Return [X, Y] of the center of cell containing provided text 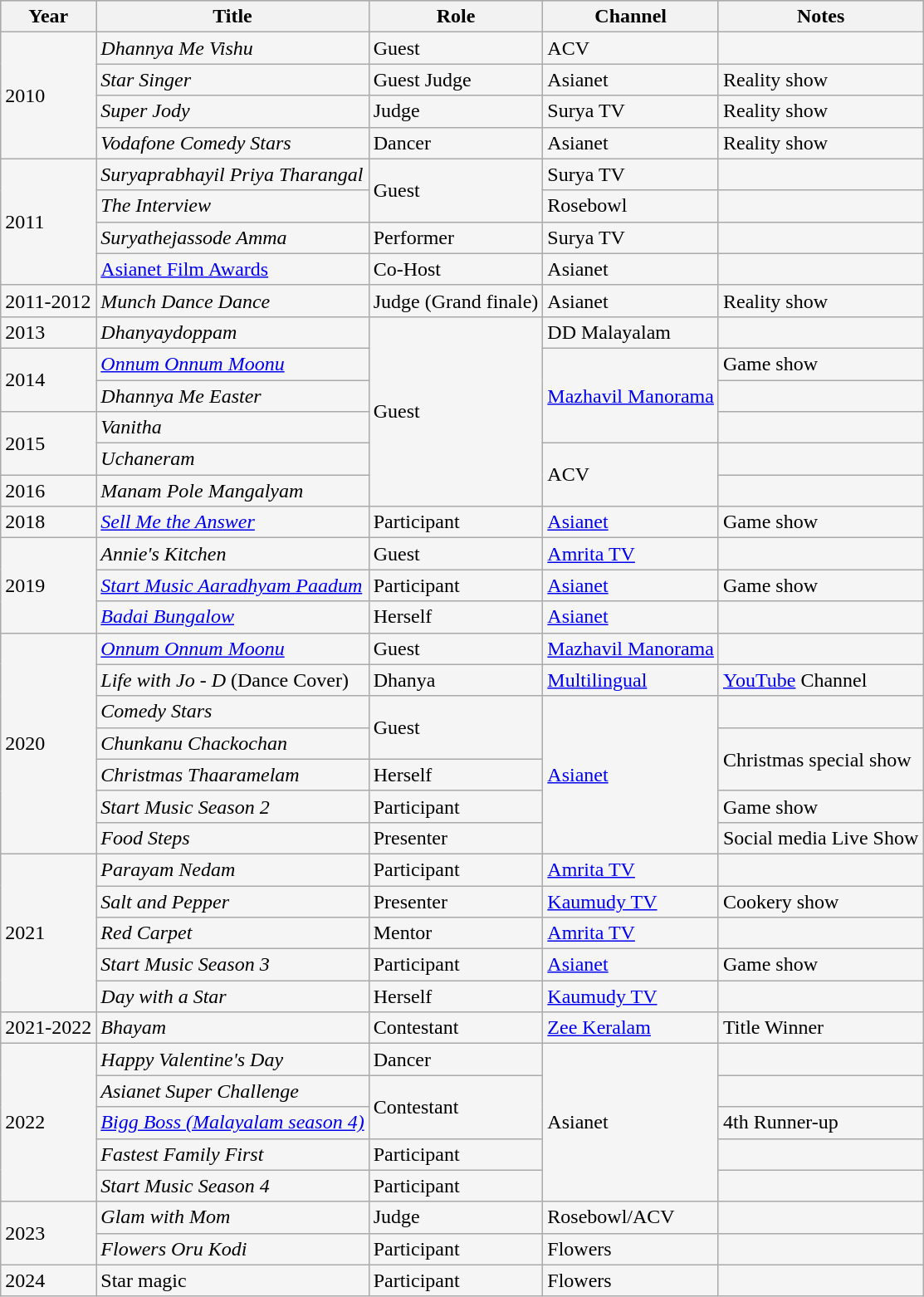
Title Winner [820, 1028]
Life with Jo - D (Dance Cover) [232, 680]
Social media Live Show [820, 838]
YouTube Channel [820, 680]
Parayam Nedam [232, 869]
Food Steps [232, 838]
2013 [48, 332]
Channel [631, 17]
Day with a Star [232, 996]
Asianet Film Awards [232, 269]
2015 [48, 443]
2011-2012 [48, 301]
Judge (Grand finale) [456, 301]
Star Singer [232, 80]
Vanitha [232, 428]
Munch Dance Dance [232, 301]
Glam with Mom [232, 1217]
The Interview [232, 206]
Start Music Aaradhyam Paadum [232, 585]
Mentor [456, 933]
Christmas Thaaramelam [232, 775]
Dhannya Me Vishu [232, 48]
Rosebowl/ACV [631, 1217]
Super Jody [232, 111]
Fastest Family First [232, 1154]
2023 [48, 1233]
Performer [456, 237]
Year [48, 17]
2020 [48, 743]
2021 [48, 932]
Sell Me the Answer [232, 522]
2022 [48, 1123]
Cookery show [820, 901]
Badai Bungalow [232, 617]
Dhanyaydoppam [232, 332]
Chunkanu Chackochan [232, 743]
Annie's Kitchen [232, 554]
Multilingual [631, 680]
Happy Valentine's Day [232, 1060]
Star magic [232, 1280]
2010 [48, 95]
Bhayam [232, 1028]
2016 [48, 491]
2019 [48, 585]
Suryathejassode Amma [232, 237]
Comedy Stars [232, 712]
Start Music Season 3 [232, 965]
Vodafone Comedy Stars [232, 143]
Manam Pole Mangalyam [232, 491]
2024 [48, 1280]
Dhanya [456, 680]
Dhannya Me Easter [232, 396]
2014 [48, 379]
Title [232, 17]
DD Malayalam [631, 332]
2011 [48, 222]
Flowers Oru Kodi [232, 1249]
4th Runner-up [820, 1123]
Notes [820, 17]
2018 [48, 522]
Asianet Super Challenge [232, 1091]
Bigg Boss (Malayalam season 4) [232, 1123]
Salt and Pepper [232, 901]
Role [456, 17]
Start Music Season 4 [232, 1186]
Red Carpet [232, 933]
Co-Host [456, 269]
Uchaneram [232, 459]
Zee Keralam [631, 1028]
2021-2022 [48, 1028]
Guest Judge [456, 80]
Christmas special show [820, 759]
Rosebowl [631, 206]
Suryaprabhayil Priya Tharangal [232, 174]
Start Music Season 2 [232, 806]
